Provide the [X, Y] coordinate of the cell's center where the given text is located.  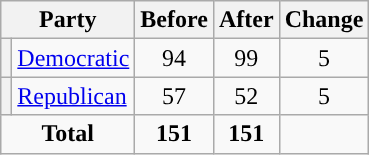
94 [174, 58]
Total [68, 134]
Party [68, 20]
52 [246, 96]
Before [174, 20]
Democratic [74, 58]
Change [324, 20]
99 [246, 58]
Republican [74, 96]
57 [174, 96]
After [246, 20]
